Scan for the cell matching the given text and deliver its (X, Y) coordinate at center. 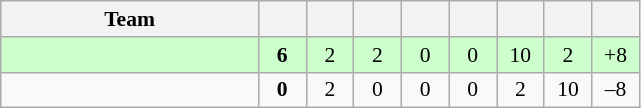
–8 (616, 90)
6 (282, 55)
+8 (616, 55)
Team (130, 19)
